Output the [x, y] coordinate of the center of the cell containing the given text.  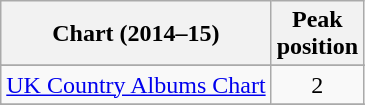
Chart (2014–15) [136, 34]
UK Country Albums Chart [136, 85]
Peakposition [317, 34]
2 [317, 85]
